Output the (x, y) coordinate of the center of the cell containing the given text.  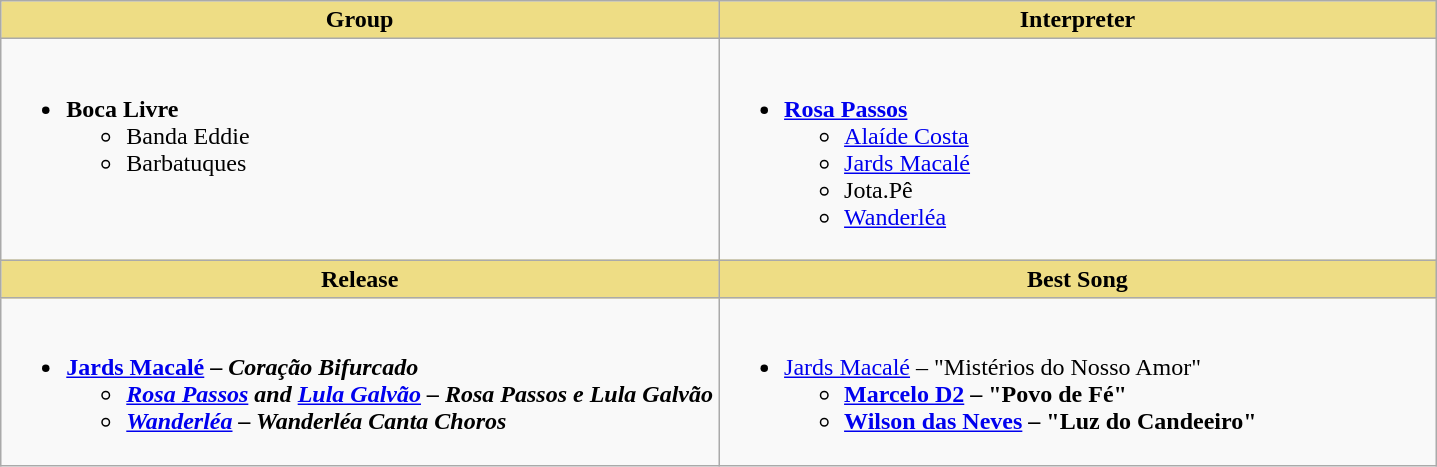
Rosa PassosAlaíde CostaJards MacaléJota.PêWanderléa (1078, 150)
Jards Macalé – Coração BifurcadoRosa Passos and Lula Galvão – Rosa Passos e Lula GalvãoWanderléa – Wanderléa Canta Choros (360, 382)
Interpreter (1078, 20)
Best Song (1078, 279)
Boca LivreBanda EddieBarbatuques (360, 150)
Jards Macalé – "Mistérios do Nosso Amor"Marcelo D2 – "Povo de Fé"Wilson das Neves – "Luz do Candeeiro" (1078, 382)
Release (360, 279)
Group (360, 20)
